For the text-containing cell, return its midpoint in (X, Y) coordinate format. 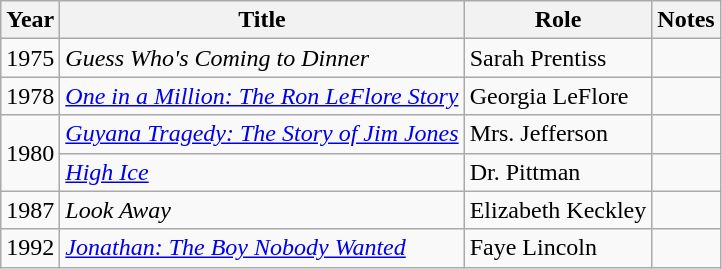
Georgia LeFlore (558, 96)
Guess Who's Coming to Dinner (262, 58)
High Ice (262, 172)
Title (262, 20)
1978 (30, 96)
1987 (30, 210)
Faye Lincoln (558, 248)
Sarah Prentiss (558, 58)
Dr. Pittman (558, 172)
One in a Million: The Ron LeFlore Story (262, 96)
1975 (30, 58)
1992 (30, 248)
Year (30, 20)
Guyana Tragedy: The Story of Jim Jones (262, 134)
Role (558, 20)
1980 (30, 153)
Jonathan: The Boy Nobody Wanted (262, 248)
Notes (686, 20)
Look Away (262, 210)
Elizabeth Keckley (558, 210)
Mrs. Jefferson (558, 134)
